From the cell containing the given text, extract its center point as (X, Y) coordinate. 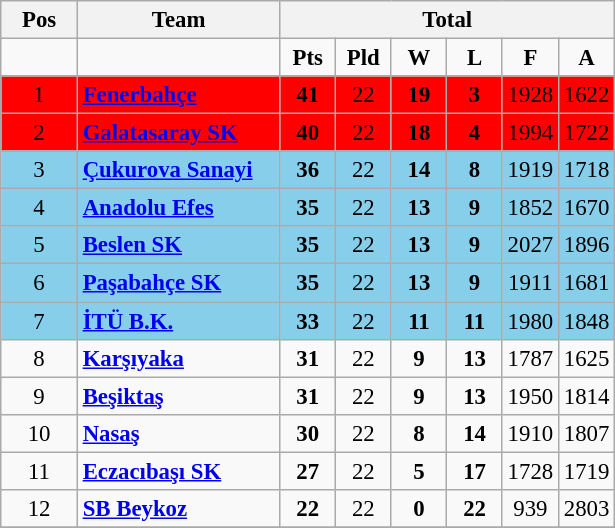
1896 (586, 245)
1994 (530, 133)
1722 (586, 133)
27 (308, 471)
1807 (586, 433)
A (586, 58)
33 (308, 321)
1980 (530, 321)
18 (419, 133)
40 (308, 133)
1625 (586, 358)
İTÜ B.K. (178, 321)
17 (475, 471)
1919 (530, 170)
41 (308, 95)
F (530, 58)
Galatasaray SK (178, 133)
19 (419, 95)
12 (40, 509)
L (475, 58)
2 (40, 133)
7 (40, 321)
1928 (530, 95)
SB Beykoz (178, 509)
Team (178, 20)
1670 (586, 208)
Pld (364, 58)
1622 (586, 95)
10 (40, 433)
1910 (530, 433)
6 (40, 283)
Anadolu Efes (178, 208)
30 (308, 433)
Pts (308, 58)
1 (40, 95)
1681 (586, 283)
1718 (586, 170)
1852 (530, 208)
2027 (530, 245)
Pos (40, 20)
1814 (586, 396)
Eczacıbaşı SK (178, 471)
36 (308, 170)
Nasaş (178, 433)
1911 (530, 283)
1728 (530, 471)
1950 (530, 396)
Fenerbahçe (178, 95)
2803 (586, 509)
W (419, 58)
Çukurova Sanayi (178, 170)
Paşabahçe SK (178, 283)
1719 (586, 471)
Karşıyaka (178, 358)
Total (448, 20)
Beşiktaş (178, 396)
Beslen SK (178, 245)
1848 (586, 321)
939 (530, 509)
0 (419, 509)
1787 (530, 358)
